Capture the cell that displays the provided text and extract its (x, y) central coordinate. 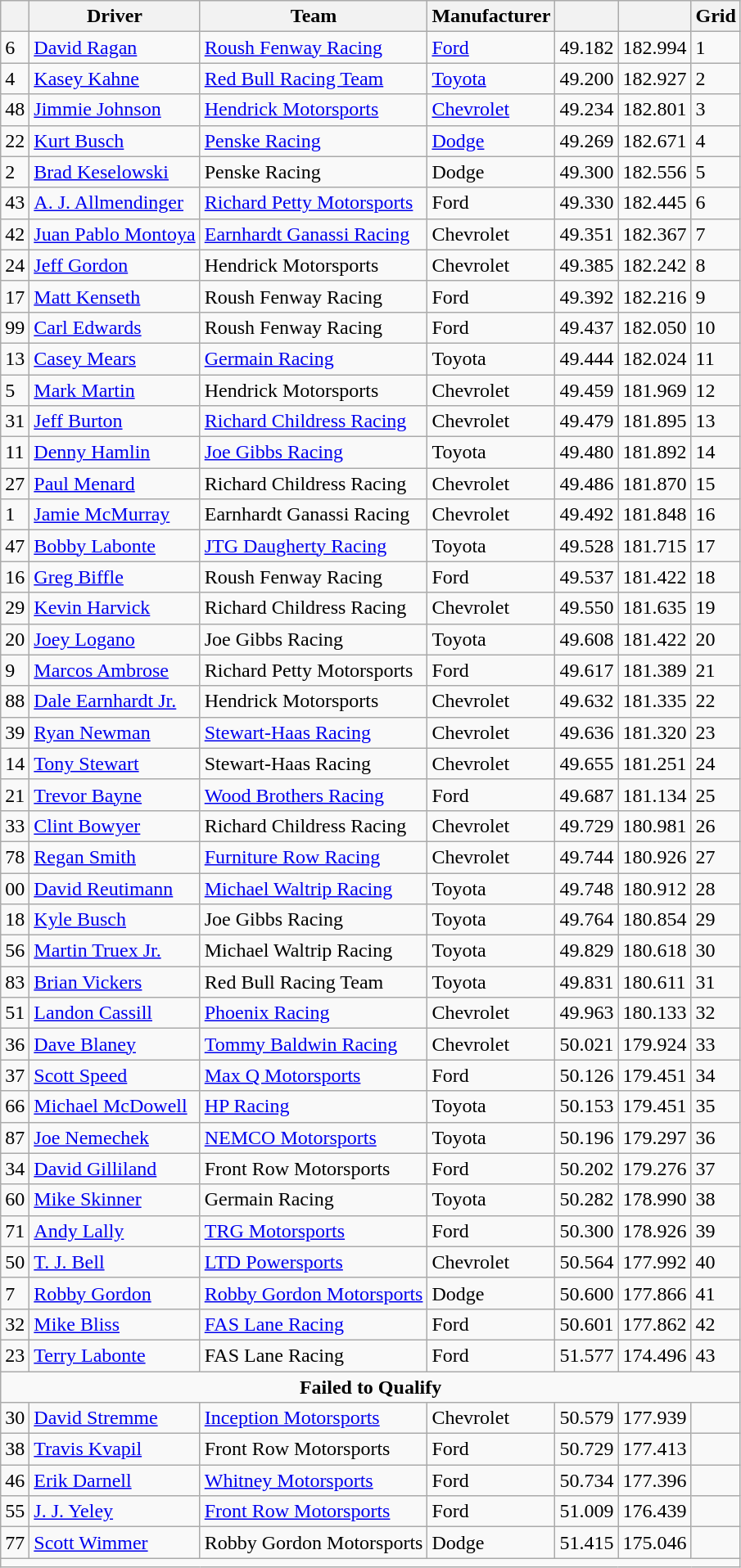
176.439 (655, 1512)
180.618 (655, 951)
Mike Bliss (115, 1324)
Failed to Qualify (371, 1387)
55 (15, 1512)
50.282 (586, 1200)
47 (15, 546)
35 (716, 1106)
Clint Bowyer (115, 826)
Driver (115, 16)
99 (15, 327)
Juan Pablo Montoya (115, 234)
Brad Keselowski (115, 172)
182.050 (655, 327)
Tommy Baldwin Racing (314, 1044)
Jimmie Johnson (115, 110)
78 (15, 857)
49.687 (586, 795)
49.182 (586, 47)
49.480 (586, 453)
41 (716, 1293)
180.981 (655, 826)
Regan Smith (115, 857)
Andy Lally (115, 1231)
Whitney Motorsports (314, 1480)
Kyle Busch (115, 920)
Kasey Kahne (115, 79)
David Gilliland (115, 1169)
49.444 (586, 358)
49.963 (586, 1013)
177.939 (655, 1418)
40 (716, 1262)
50.564 (586, 1262)
179.924 (655, 1044)
182.367 (655, 234)
51.415 (586, 1543)
182.671 (655, 141)
88 (15, 701)
48 (15, 110)
Kurt Busch (115, 141)
49.330 (586, 203)
Matt Kenseth (115, 296)
Team (314, 16)
181.870 (655, 484)
49.486 (586, 484)
181.251 (655, 764)
25 (716, 795)
182.242 (655, 265)
00 (15, 888)
182.556 (655, 172)
49.617 (586, 670)
49.300 (586, 172)
178.990 (655, 1200)
Terry Labonte (115, 1355)
JTG Daugherty Racing (314, 546)
Kevin Harvick (115, 608)
180.912 (655, 888)
49.385 (586, 265)
181.895 (655, 421)
Denny Hamlin (115, 453)
49.831 (586, 982)
Jamie McMurray (115, 515)
49.655 (586, 764)
49.351 (586, 234)
50.734 (586, 1480)
Landon Cassill (115, 1013)
181.134 (655, 795)
51.009 (586, 1512)
Jeff Burton (115, 421)
Marcos Ambrose (115, 670)
Martin Truex Jr. (115, 951)
180.133 (655, 1013)
49.528 (586, 546)
182.994 (655, 47)
David Ragan (115, 47)
177.413 (655, 1449)
50 (15, 1262)
49.632 (586, 701)
Scott Wimmer (115, 1543)
66 (15, 1106)
12 (716, 390)
Wood Brothers Racing (314, 795)
178.926 (655, 1231)
181.715 (655, 546)
50.600 (586, 1293)
51.577 (586, 1355)
49.479 (586, 421)
T. J. Bell (115, 1262)
Dave Blaney (115, 1044)
49.748 (586, 888)
180.611 (655, 982)
Inception Motorsports (314, 1418)
181.969 (655, 390)
Paul Menard (115, 484)
28 (716, 888)
46 (15, 1480)
50.300 (586, 1231)
A. J. Allmendinger (115, 203)
50.202 (586, 1169)
8 (716, 265)
Robby Gordon (115, 1293)
49.269 (586, 141)
Tony Stewart (115, 764)
Joe Nemechek (115, 1138)
49.459 (586, 390)
49.492 (586, 515)
Trevor Bayne (115, 795)
49.200 (586, 79)
49.729 (586, 826)
177.396 (655, 1480)
Erik Darnell (115, 1480)
15 (716, 484)
49.392 (586, 296)
180.926 (655, 857)
181.635 (655, 608)
J. J. Yeley (115, 1512)
179.297 (655, 1138)
49.608 (586, 639)
HP Racing (314, 1106)
50.153 (586, 1106)
19 (716, 608)
LTD Powersports (314, 1262)
Joey Logano (115, 639)
TRG Motorsports (314, 1231)
26 (716, 826)
Brian Vickers (115, 982)
NEMCO Motorsports (314, 1138)
10 (716, 327)
56 (15, 951)
177.866 (655, 1293)
175.046 (655, 1543)
181.335 (655, 701)
Scott Speed (115, 1075)
49.550 (586, 608)
49.234 (586, 110)
71 (15, 1231)
182.216 (655, 296)
Carl Edwards (115, 327)
50.196 (586, 1138)
182.445 (655, 203)
181.892 (655, 453)
David Reutimann (115, 888)
50.126 (586, 1075)
49.537 (586, 577)
Mark Martin (115, 390)
50.579 (586, 1418)
Mike Skinner (115, 1200)
60 (15, 1200)
Casey Mears (115, 358)
David Stremme (115, 1418)
Max Q Motorsports (314, 1075)
49.829 (586, 951)
50.601 (586, 1324)
Greg Biffle (115, 577)
181.389 (655, 670)
182.801 (655, 110)
181.848 (655, 515)
179.276 (655, 1169)
77 (15, 1543)
Furniture Row Racing (314, 857)
181.320 (655, 732)
3 (716, 110)
49.636 (586, 732)
50.729 (586, 1449)
49.764 (586, 920)
49.744 (586, 857)
Bobby Labonte (115, 546)
Ryan Newman (115, 732)
83 (15, 982)
182.927 (655, 79)
174.496 (655, 1355)
Phoenix Racing (314, 1013)
50.021 (586, 1044)
51 (15, 1013)
180.854 (655, 920)
Travis Kvapil (115, 1449)
177.992 (655, 1262)
Manufacturer (491, 16)
Jeff Gordon (115, 265)
182.024 (655, 358)
177.862 (655, 1324)
87 (15, 1138)
Michael McDowell (115, 1106)
Grid (716, 16)
Dale Earnhardt Jr. (115, 701)
49.437 (586, 327)
